For the text-containing cell, return its midpoint in (x, y) coordinate format. 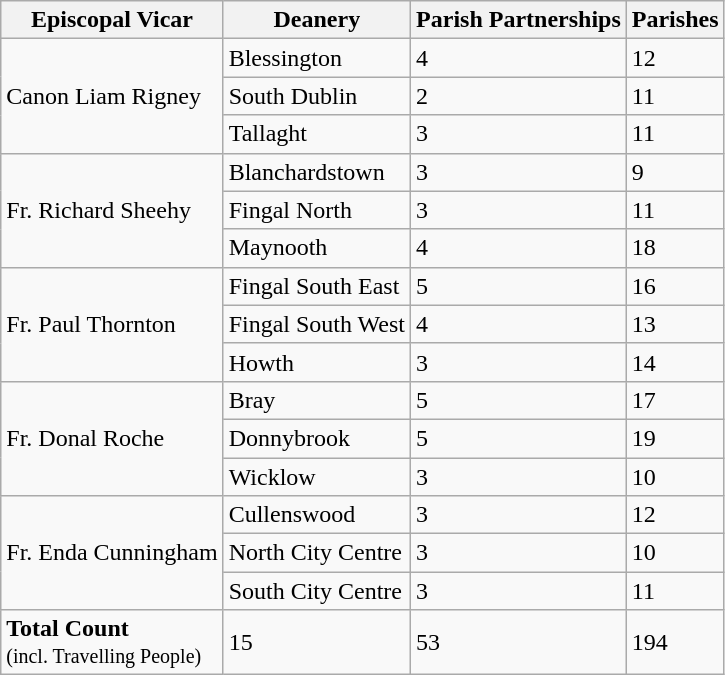
Maynooth (316, 248)
Fr. Enda Cunningham (112, 553)
Fr. Donal Roche (112, 438)
Donnybrook (316, 438)
North City Centre (316, 553)
Howth (316, 362)
Fr. Richard Sheehy (112, 210)
Deanery (316, 20)
Parish Partnerships (519, 20)
Bray (316, 400)
19 (675, 438)
13 (675, 324)
18 (675, 248)
Canon Liam Rigney (112, 96)
Blanchardstown (316, 172)
Total Count(incl. Travelling People) (112, 642)
Fingal South West (316, 324)
Parishes (675, 20)
Wicklow (316, 477)
17 (675, 400)
Tallaght (316, 134)
194 (675, 642)
Fingal North (316, 210)
16 (675, 286)
2 (519, 96)
Episcopal Vicar (112, 20)
South City Centre (316, 591)
53 (519, 642)
9 (675, 172)
Fr. Paul Thornton (112, 324)
Cullenswood (316, 515)
Blessington (316, 58)
Fingal South East (316, 286)
15 (316, 642)
South Dublin (316, 96)
14 (675, 362)
